Search for the cell housing the specified text and yield its (x, y) center coordinate. 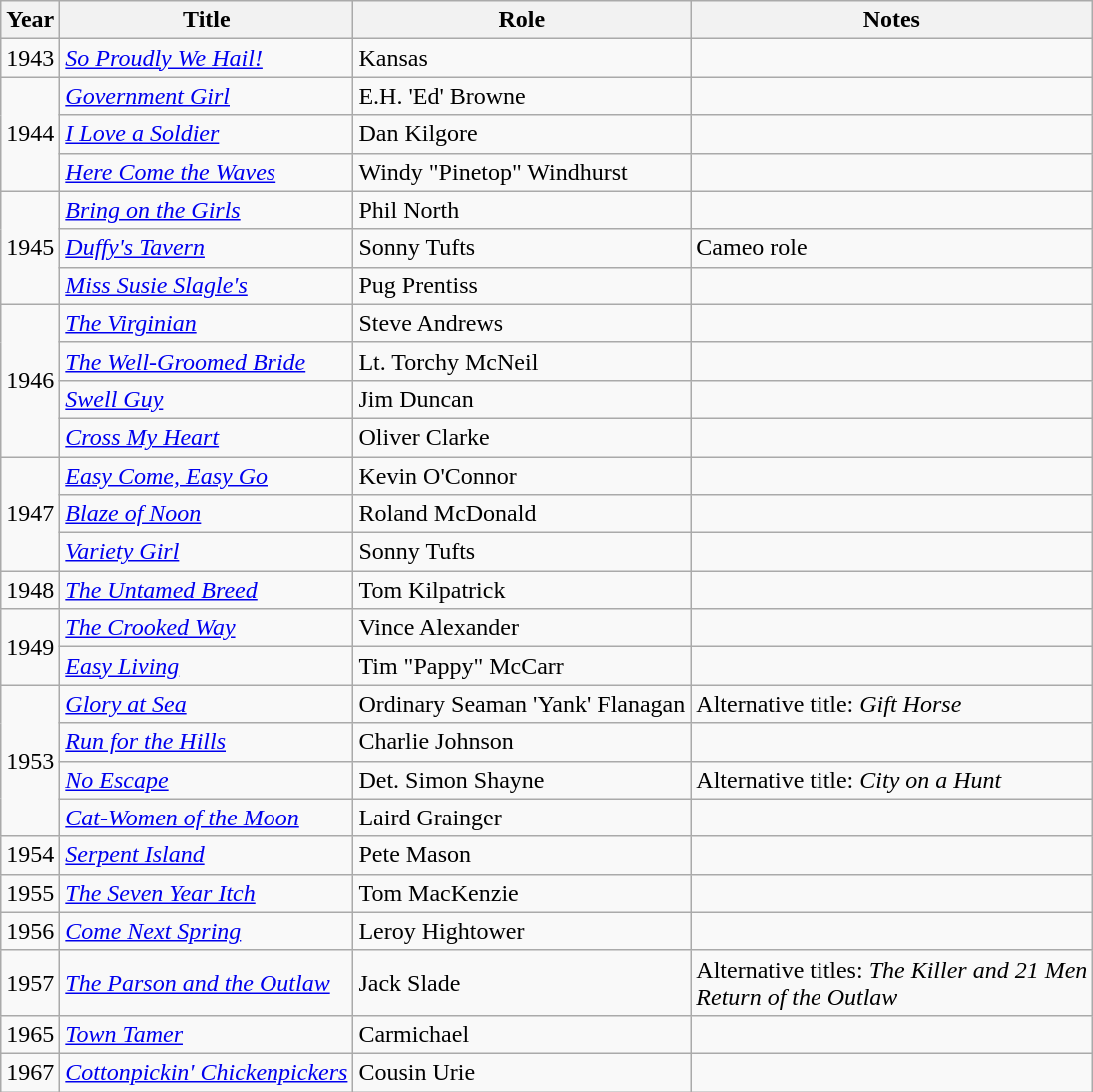
Bring on the Girls (207, 210)
Carmichael (522, 1034)
Steve Andrews (522, 323)
Kevin O'Connor (522, 476)
1948 (30, 590)
1945 (30, 248)
Pete Mason (522, 855)
1944 (30, 134)
Cousin Urie (522, 1072)
Lt. Torchy McNeil (522, 361)
Ordinary Seaman 'Yank' Flanagan (522, 704)
Leroy Hightower (522, 931)
Vince Alexander (522, 628)
Pug Prentiss (522, 285)
The Seven Year Itch (207, 893)
Jack Slade (522, 982)
Serpent Island (207, 855)
Cat-Women of the Moon (207, 818)
1954 (30, 855)
Oliver Clarke (522, 437)
1953 (30, 761)
Blaze of Noon (207, 514)
Title (207, 20)
1956 (30, 931)
Cross My Heart (207, 437)
Easy Come, Easy Go (207, 476)
Government Girl (207, 96)
Variety Girl (207, 552)
1947 (30, 514)
1949 (30, 647)
So Proudly We Hail! (207, 58)
Kansas (522, 58)
Tom Kilpatrick (522, 590)
E.H. 'Ed' Browne (522, 96)
Phil North (522, 210)
Windy "Pinetop" Windhurst (522, 172)
No Escape (207, 780)
Swell Guy (207, 399)
Jim Duncan (522, 399)
Det. Simon Shayne (522, 780)
Role (522, 20)
Here Come the Waves (207, 172)
Run for the Hills (207, 742)
The Parson and the Outlaw (207, 982)
Alternative title: Gift Horse (892, 704)
Charlie Johnson (522, 742)
Tom MacKenzie (522, 893)
1965 (30, 1034)
Year (30, 20)
Duffy's Tavern (207, 248)
1943 (30, 58)
Glory at Sea (207, 704)
Easy Living (207, 666)
1946 (30, 380)
1957 (30, 982)
The Well-Groomed Bride (207, 361)
Dan Kilgore (522, 134)
Roland McDonald (522, 514)
Laird Grainger (522, 818)
Alternative titles: The Killer and 21 MenReturn of the Outlaw (892, 982)
Tim "Pappy" McCarr (522, 666)
Come Next Spring (207, 931)
The Untamed Breed (207, 590)
The Virginian (207, 323)
Cottonpickin' Chickenpickers (207, 1072)
Alternative title: City on a Hunt (892, 780)
Miss Susie Slagle's (207, 285)
I Love a Soldier (207, 134)
Town Tamer (207, 1034)
1967 (30, 1072)
Notes (892, 20)
The Crooked Way (207, 628)
Cameo role (892, 248)
1955 (30, 893)
